Output the [X, Y] coordinate of the center of the cell containing the given text.  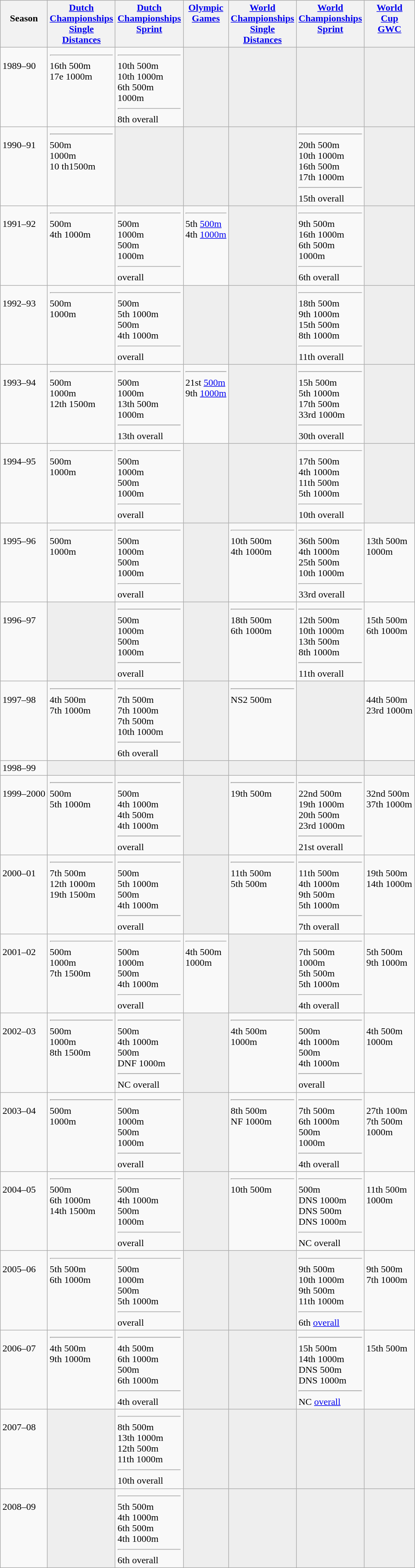
5th 500m 4th 1000m 6th 500m 4th 1000m 6th overall [149, 1528]
1996–97 [24, 641]
500m 6th 1000m 14th 1500m [82, 1211]
7th 500m 1000m 5th 500m 5th 1000m 4th overall [331, 974]
19th 500m 14th 1000m [390, 894]
500m 1000m 500m 5th 1000m overall [149, 1290]
2000–01 [24, 894]
9th 500m 7th 1000m [390, 1290]
500m 4th 1000m 500m 1000m overall [149, 1211]
15th 500m 6th 1000m [390, 641]
18th 500m 9th 1000m 15th 500m 8th 1000m 11th overall [331, 325]
11th 500m 5th 500m [262, 894]
7th 500m 6th 1000m 500m 1000m 4th overall [331, 1132]
21st 500m 9th 1000m [206, 404]
500m 1000m 8th 1500m [82, 1053]
9th 500m 10th 1000m 9th 500m 11th 1000m 6th overall [331, 1290]
5th 500m 9th 1000m [390, 974]
18th 500m 6th 1000m [262, 641]
12th 500m 10th 1000m 13th 500m 8th 1000m 11th overall [331, 641]
19th 500m [262, 815]
7th 500m 12th 1000m 19th 1500m [82, 894]
500m 4th 1000m 4th 500m 4th 1000m overall [149, 815]
1992–93 [24, 325]
15th 500m [390, 1370]
22nd 500m 19th 1000m 20th 500m 23rd 1000m 21st overall [331, 815]
1991–92 [24, 245]
2008–09 [24, 1528]
NS2 500m [262, 721]
20th 500m 10th 1000m 16th 500m 17th 1000m 15th overall [331, 166]
2001–02 [24, 974]
15h 500m 14th 1000m DNS 500m DNS 1000m NC overall [331, 1370]
15h 500m 5th 1000m 17th 500m 33rd 1000m 30th overall [331, 404]
World Championships Sprint [331, 24]
1993–94 [24, 404]
11th 500m 1000m [390, 1211]
500m 4th 1000m 500m DNF 1000m NC overall [149, 1053]
1990–91 [24, 166]
World Cup GWC [390, 24]
8th 500m 13th 1000m 12th 500m 11th 1000m 10th overall [149, 1449]
4th 500m 6th 1000m 500m 6th 1000m 4th overall [149, 1370]
2005–06 [24, 1290]
Dutch Championships Sprint [149, 24]
10th 500m [262, 1211]
36th 500m 4th 1000m 25th 500m 10th 1000m 33rd overall [331, 562]
2007–08 [24, 1449]
Dutch Championships Single Distances [82, 24]
500m 1000m 13th 500m 1000m 13th overall [149, 404]
500m 5th 1000m [82, 815]
27th 100m 7th 500m 1000m [390, 1132]
4th 500m 7th 1000m [82, 721]
13th 500m 1000m [390, 562]
4th 500m 9th 1000m [82, 1370]
500m 1000m 12th 1500m [82, 404]
Season [24, 24]
1999–2000 [24, 815]
Olympic Games [206, 24]
World Championships Single Distances [262, 24]
7th 500m 7th 1000m 7th 500m 10th 1000m 6th overall [149, 721]
5th 500m 4th 1000m [206, 245]
17th 500m 4th 1000m 11th 500m 5th 1000m 10th overall [331, 483]
10th 500m 10th 1000m 6th 500m 1000m 8th overall [149, 87]
32nd 500m 37th 1000m [390, 815]
11th 500m 4th 1000m 9th 500m 5th 1000m 7th overall [331, 894]
2003–04 [24, 1132]
1989–90 [24, 87]
2004–05 [24, 1211]
2002–03 [24, 1053]
9th 500m 16th 1000m 6th 500m 1000m 6th overall [331, 245]
2006–07 [24, 1370]
500m DNS 1000m DNS 500m DNS 1000m NC overall [331, 1211]
500m 1000m 500m 4th 1000m overall [149, 974]
500m 4th 1000m 500m 4th 1000m overall [331, 1053]
500m 4th 1000m [82, 245]
5th 500m 6th 1000m [82, 1290]
16th 500m 17e 1000m [82, 87]
1998–99 [24, 768]
500m 1000m 10 th1500m [82, 166]
500m 1000m 7th 1500m [82, 974]
10th 500m 4th 1000m [262, 562]
8th 500m NF 1000m [262, 1132]
1995–96 [24, 562]
1997–98 [24, 721]
1994–95 [24, 483]
44th 500m 23rd 1000m [390, 721]
